Search for the cell housing the specified text and yield its [x, y] center coordinate. 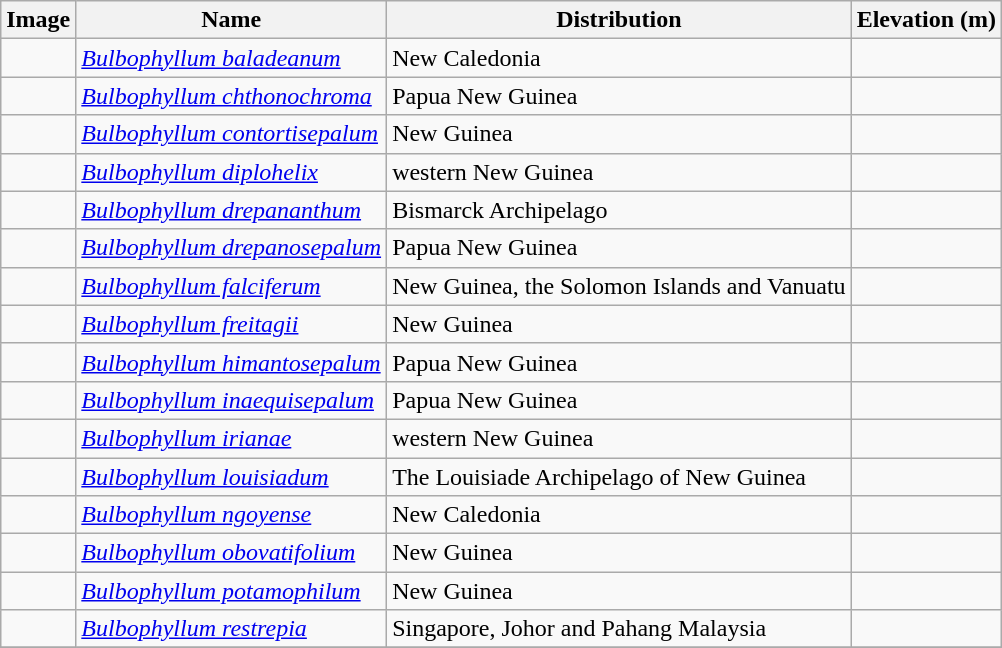
New Guinea, the Solomon Islands and Vanuatu [620, 286]
The Louisiade Archipelago of New Guinea [620, 477]
Bismarck Archipelago [620, 210]
Bulbophyllum freitagii [232, 324]
Elevation (m) [926, 20]
Bulbophyllum drepananthum [232, 210]
Bulbophyllum potamophilum [232, 591]
Bulbophyllum irianae [232, 438]
Bulbophyllum baladeanum [232, 58]
Bulbophyllum obovatifolium [232, 553]
Bulbophyllum louisiadum [232, 477]
Bulbophyllum chthonochroma [232, 96]
Bulbophyllum falciferum [232, 286]
Distribution [620, 20]
Bulbophyllum contortisepalum [232, 134]
Name [232, 20]
Bulbophyllum diplohelix [232, 172]
Singapore, Johor and Pahang Malaysia [620, 629]
Bulbophyllum restrepia [232, 629]
Bulbophyllum drepanosepalum [232, 248]
Bulbophyllum inaequisepalum [232, 400]
Bulbophyllum ngoyense [232, 515]
Bulbophyllum himantosepalum [232, 362]
Image [38, 20]
